Output the [x, y] coordinate of the center of the cell containing the given text.  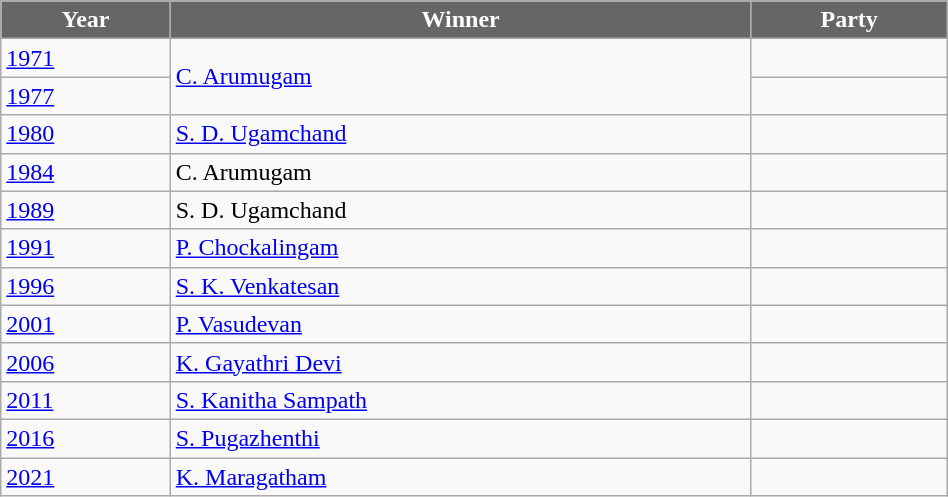
2006 [86, 362]
1989 [86, 210]
K. Gayathri Devi [460, 362]
Year [86, 20]
2011 [86, 400]
1991 [86, 248]
1977 [86, 96]
P. Chockalingam [460, 248]
Winner [460, 20]
S. K. Venkatesan [460, 286]
1996 [86, 286]
1980 [86, 134]
K. Maragatham [460, 477]
P. Vasudevan [460, 324]
2021 [86, 477]
Party [849, 20]
S. Pugazhenthi [460, 438]
1971 [86, 58]
S. Kanitha Sampath [460, 400]
2001 [86, 324]
2016 [86, 438]
1984 [86, 172]
